Scan for the cell matching the given text and deliver its [X, Y] coordinate at center. 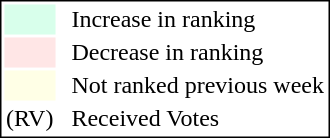
Received Votes [198, 119]
(RV) [29, 119]
Not ranked previous week [198, 85]
Decrease in ranking [198, 53]
Increase in ranking [198, 19]
